Return the [X, Y] coordinate for the center point of the cell that contains the specified text.  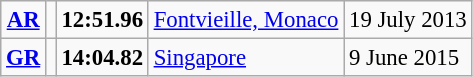
GR [24, 58]
AR [24, 20]
19 July 2013 [408, 20]
Singapore [246, 58]
9 June 2015 [408, 58]
12:51.96 [102, 20]
14:04.82 [102, 58]
Fontvieille, Monaco [246, 20]
